Detect which cell encompasses the target text, then output its (X, Y) center coordinate. 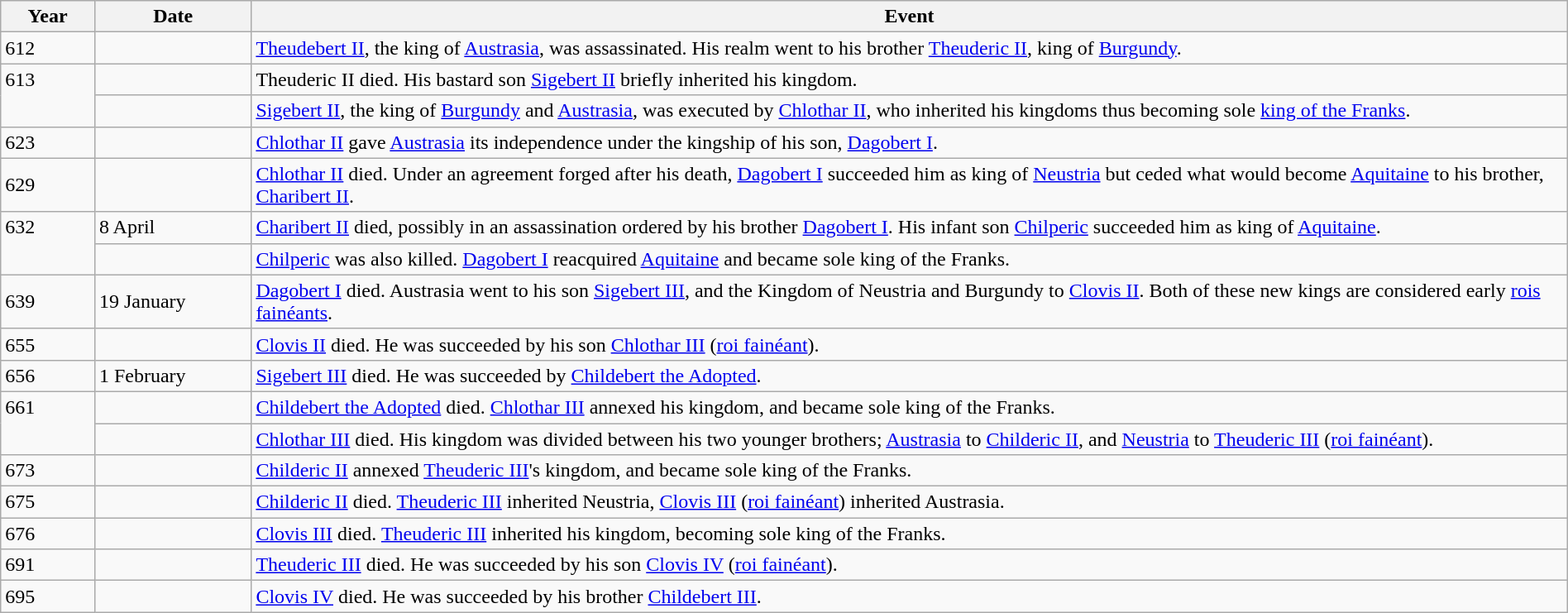
661 (48, 423)
612 (48, 48)
Date (172, 17)
Chlothar III died. His kingdom was divided between his two younger brothers; Austrasia to Childeric II, and Neustria to Theuderic III (roi fainéant). (910, 439)
8 April (172, 227)
Theuderic III died. He was succeeded by his son Clovis IV (roi fainéant). (910, 565)
Charibert II died, possibly in an assassination ordered by his brother Dagobert I. His infant son Chilperic succeeded him as king of Aquitaine. (910, 227)
Theuderic II died. His bastard son Sigebert II briefly inherited his kingdom. (910, 79)
691 (48, 565)
656 (48, 376)
632 (48, 243)
Childeric II died. Theuderic III inherited Neustria, Clovis III (roi fainéant) inherited Austrasia. (910, 502)
613 (48, 95)
Sigebert III died. He was succeeded by Childebert the Adopted. (910, 376)
695 (48, 596)
Chilperic was also killed. Dagobert I reacquired Aquitaine and became sole king of the Franks. (910, 259)
Event (910, 17)
Childeric II annexed Theuderic III's kingdom, and became sole king of the Franks. (910, 471)
19 January (172, 301)
1 February (172, 376)
Sigebert II, the king of Burgundy and Austrasia, was executed by Chlothar II, who inherited his kingdoms thus becoming sole king of the Franks. (910, 111)
Year (48, 17)
675 (48, 502)
Clovis IV died. He was succeeded by his brother Childebert III. (910, 596)
Clovis III died. Theuderic III inherited his kingdom, becoming sole king of the Franks. (910, 534)
655 (48, 344)
629 (48, 185)
623 (48, 142)
673 (48, 471)
Chlothar II gave Austrasia its independence under the kingship of his son, Dagobert I. (910, 142)
676 (48, 534)
Clovis II died. He was succeeded by his son Chlothar III (roi fainéant). (910, 344)
639 (48, 301)
Childebert the Adopted died. Chlothar III annexed his kingdom, and became sole king of the Franks. (910, 407)
Theudebert II, the king of Austrasia, was assassinated. His realm went to his brother Theuderic II, king of Burgundy. (910, 48)
